Capture the cell that displays the provided text and extract its [x, y] central coordinate. 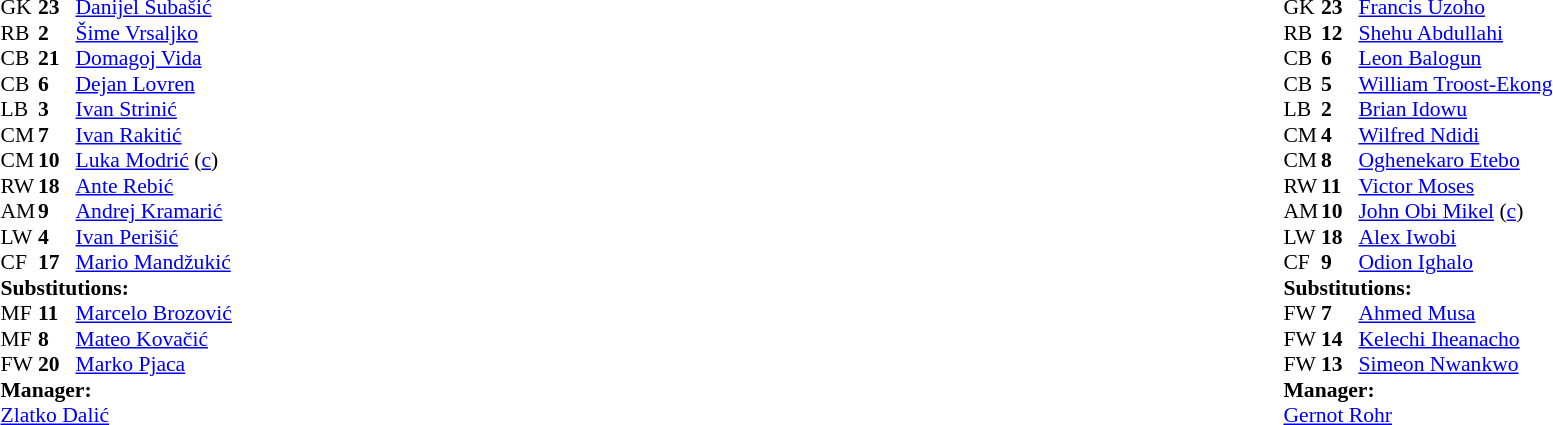
12 [1340, 33]
Kelechi Iheanacho [1455, 339]
Simeon Nwankwo [1455, 365]
Dejan Lovren [154, 84]
17 [57, 263]
Mario Mandžukić [154, 263]
Ivan Perišić [154, 237]
Domagoj Vida [154, 59]
Marko Pjaca [154, 365]
Oghenekaro Etebo [1455, 161]
13 [1340, 365]
Wilfred Ndidi [1455, 135]
Andrej Kramarić [154, 211]
Leon Balogun [1455, 59]
John Obi Mikel (c) [1455, 211]
Ahmed Musa [1455, 313]
Ivan Rakitić [154, 135]
Mateo Kovačić [154, 339]
3 [57, 109]
Alex Iwobi [1455, 237]
Brian Idowu [1455, 109]
5 [1340, 84]
Luka Modrić (c) [154, 161]
21 [57, 59]
20 [57, 365]
Shehu Abdullahi [1455, 33]
Ante Rebić [154, 186]
Šime Vrsaljko [154, 33]
Odion Ighalo [1455, 263]
Ivan Strinić [154, 109]
14 [1340, 339]
Victor Moses [1455, 186]
Marcelo Brozović [154, 313]
William Troost-Ekong [1455, 84]
